Detect which cell encompasses the target text, then output its (x, y) center coordinate. 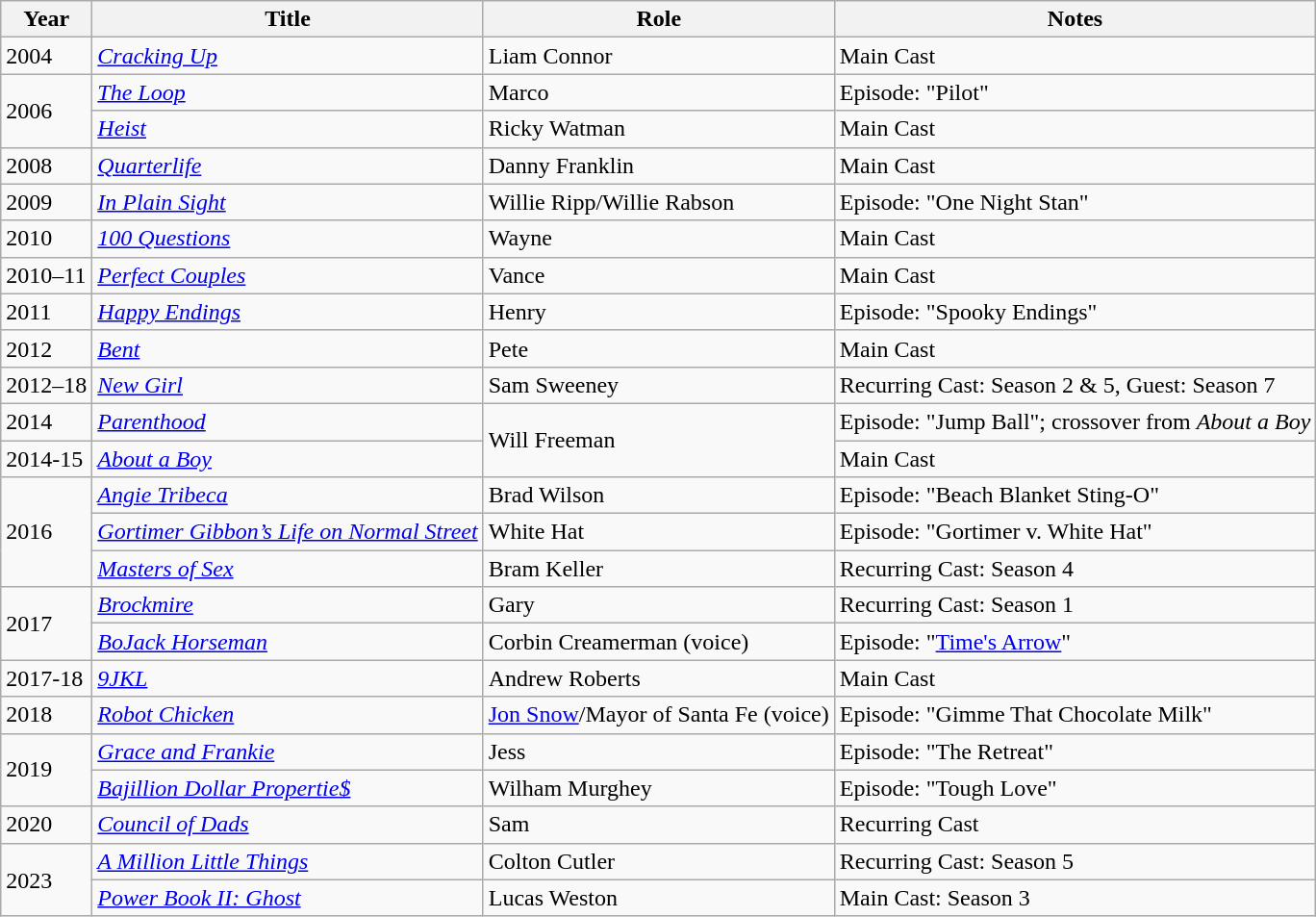
Episode: "Jump Ball"; crossover from About a Boy (1076, 421)
New Girl (288, 385)
The Loop (288, 92)
2011 (46, 312)
Recurring Cast (1076, 825)
2014-15 (46, 459)
2010 (46, 239)
Masters of Sex (288, 569)
Wayne (658, 239)
A Million Little Things (288, 861)
Bram Keller (658, 569)
2017 (46, 624)
Perfect Couples (288, 275)
Willie Ripp/Willie Rabson (658, 202)
Gary (658, 605)
In Plain Sight (288, 202)
Episode: "The Retreat" (1076, 751)
2020 (46, 825)
Grace and Frankie (288, 751)
White Hat (658, 532)
Recurring Cast: Season 4 (1076, 569)
Cracking Up (288, 56)
Episode: "Gimme That Chocolate Milk" (1076, 715)
Danny Franklin (658, 166)
Ricky Watman (658, 129)
Lucas Weston (658, 898)
Year (46, 19)
Episode: "Tough Love" (1076, 788)
About a Boy (288, 459)
2008 (46, 166)
Sam Sweeney (658, 385)
2023 (46, 879)
Marco (658, 92)
Brockmire (288, 605)
2016 (46, 532)
Title (288, 19)
Episode: "Pilot" (1076, 92)
Episode: "Beach Blanket Sting-O" (1076, 496)
2012 (46, 348)
9JKL (288, 678)
Robot Chicken (288, 715)
Brad Wilson (658, 496)
Parenthood (288, 421)
2006 (46, 111)
Main Cast: Season 3 (1076, 898)
Episode: "Gortimer v. White Hat" (1076, 532)
Gortimer Gibbon’s Life on Normal Street (288, 532)
Pete (658, 348)
2019 (46, 770)
Colton Cutler (658, 861)
Role (658, 19)
Happy Endings (288, 312)
Liam Connor (658, 56)
Andrew Roberts (658, 678)
Angie Tribeca (288, 496)
Council of Dads (288, 825)
2010–11 (46, 275)
Episode: "One Night Stan" (1076, 202)
BoJack Horseman (288, 642)
Will Freeman (658, 440)
Recurring Cast: Season 1 (1076, 605)
Wilham Murghey (658, 788)
Power Book II: Ghost (288, 898)
Bajillion Dollar Propertie$ (288, 788)
Vance (658, 275)
Corbin Creamerman (voice) (658, 642)
Sam (658, 825)
Recurring Cast: Season 5 (1076, 861)
Jon Snow/Mayor of Santa Fe (voice) (658, 715)
Henry (658, 312)
Jess (658, 751)
Episode: "Time's Arrow" (1076, 642)
2017-18 (46, 678)
Bent (288, 348)
Recurring Cast: Season 2 & 5, Guest: Season 7 (1076, 385)
2004 (46, 56)
2009 (46, 202)
2014 (46, 421)
100 Questions (288, 239)
2018 (46, 715)
Episode: "Spooky Endings" (1076, 312)
2012–18 (46, 385)
Quarterlife (288, 166)
Notes (1076, 19)
Heist (288, 129)
